Pinpoint the cell where the given text exists, returning its [x, y] midpoint coordinate. 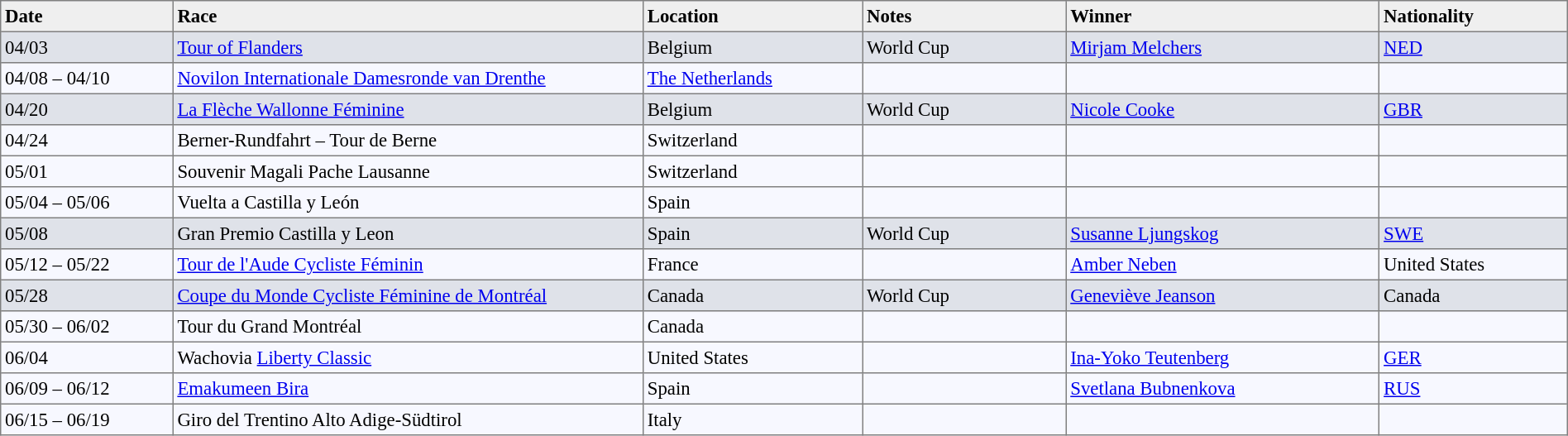
Svetlana Bubnenkova [1222, 389]
Geneviève Jeanson [1222, 295]
SWE [1474, 233]
05/28 [87, 295]
Berner-Rundfahrt – Tour de Berne [408, 141]
04/20 [87, 109]
Notes [964, 17]
06/04 [87, 357]
Wachovia Liberty Classic [408, 357]
Nationality [1474, 17]
05/30 – 06/02 [87, 327]
Date [87, 17]
NED [1474, 47]
Location [753, 17]
Emakumeen Bira [408, 389]
05/01 [87, 171]
RUS [1474, 389]
The Netherlands [753, 79]
05/04 – 05/06 [87, 203]
04/24 [87, 141]
GBR [1474, 109]
Italy [753, 419]
Nicole Cooke [1222, 109]
Tour du Grand Montréal [408, 327]
06/09 – 06/12 [87, 389]
04/08 – 04/10 [87, 79]
Tour de l'Aude Cycliste Féminin [408, 265]
Novilon Internationale Damesronde van Drenthe [408, 79]
Susanne Ljungskog [1222, 233]
Souvenir Magali Pache Lausanne [408, 171]
Tour of Flanders [408, 47]
Mirjam Melchers [1222, 47]
Gran Premio Castilla y Leon [408, 233]
La Flèche Wallonne Féminine [408, 109]
Giro del Trentino Alto Adige-Südtirol [408, 419]
Ina-Yoko Teutenberg [1222, 357]
04/03 [87, 47]
France [753, 265]
Coupe du Monde Cycliste Féminine de Montréal [408, 295]
06/15 – 06/19 [87, 419]
05/12 – 05/22 [87, 265]
Winner [1222, 17]
05/08 [87, 233]
GER [1474, 357]
Race [408, 17]
Amber Neben [1222, 265]
Vuelta a Castilla y León [408, 203]
